Search for the cell housing the specified text and yield its [X, Y] center coordinate. 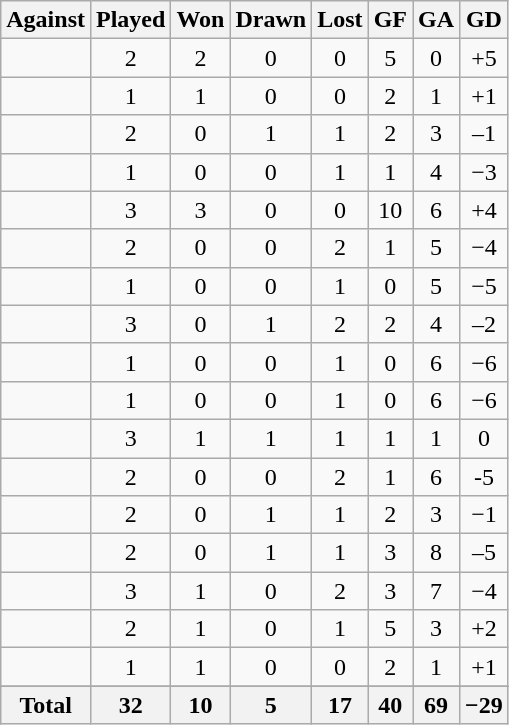
69 [436, 705]
−5 [484, 286]
−29 [484, 705]
Played [130, 20]
40 [390, 705]
+2 [484, 629]
8 [436, 553]
–1 [484, 134]
−3 [484, 172]
+5 [484, 58]
Lost [340, 20]
GA [436, 20]
17 [340, 705]
-5 [484, 477]
Won [200, 20]
Total [46, 705]
−1 [484, 515]
–5 [484, 553]
7 [436, 591]
+4 [484, 210]
GF [390, 20]
–2 [484, 324]
Against [46, 20]
32 [130, 705]
GD [484, 20]
Drawn [271, 20]
